Capture the cell that displays the provided text and extract its (X, Y) central coordinate. 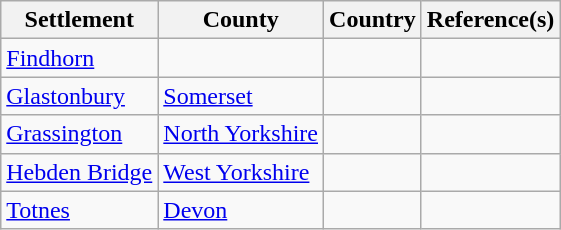
North Yorkshire (241, 134)
Country (373, 20)
West Yorkshire (241, 172)
Devon (241, 210)
Grassington (80, 134)
Reference(s) (490, 20)
Hebden Bridge (80, 172)
Somerset (241, 96)
County (241, 20)
Totnes (80, 210)
Findhorn (80, 58)
Glastonbury (80, 96)
Settlement (80, 20)
